Determine the (x, y) coordinate at the center of the cell enclosing the given text.  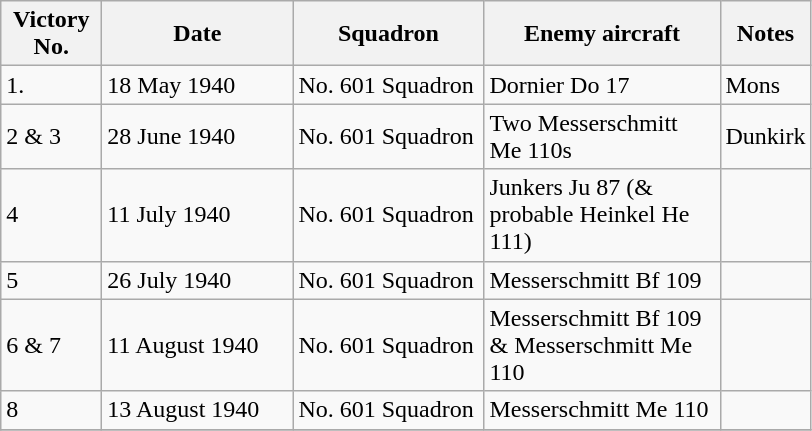
Dunkirk (766, 136)
Notes (766, 34)
18 May 1940 (198, 85)
Messerschmitt Bf 109 (602, 280)
Squadron (388, 34)
5 (52, 280)
Victory No. (52, 34)
Junkers Ju 87 (& probable Heinkel He 111) (602, 215)
13 August 1940 (198, 410)
8 (52, 410)
Messerschmitt Me 110 (602, 410)
11 July 1940 (198, 215)
26 July 1940 (198, 280)
Messerschmitt Bf 109 & Messerschmitt Me 110 (602, 345)
11 August 1940 (198, 345)
1. (52, 85)
6 & 7 (52, 345)
2 & 3 (52, 136)
Two Messerschmitt Me 110s (602, 136)
Mons (766, 85)
Date (198, 34)
28 June 1940 (198, 136)
4 (52, 215)
Enemy aircraft (602, 34)
Dornier Do 17 (602, 85)
